From the cell containing the given text, extract its center point as [x, y] coordinate. 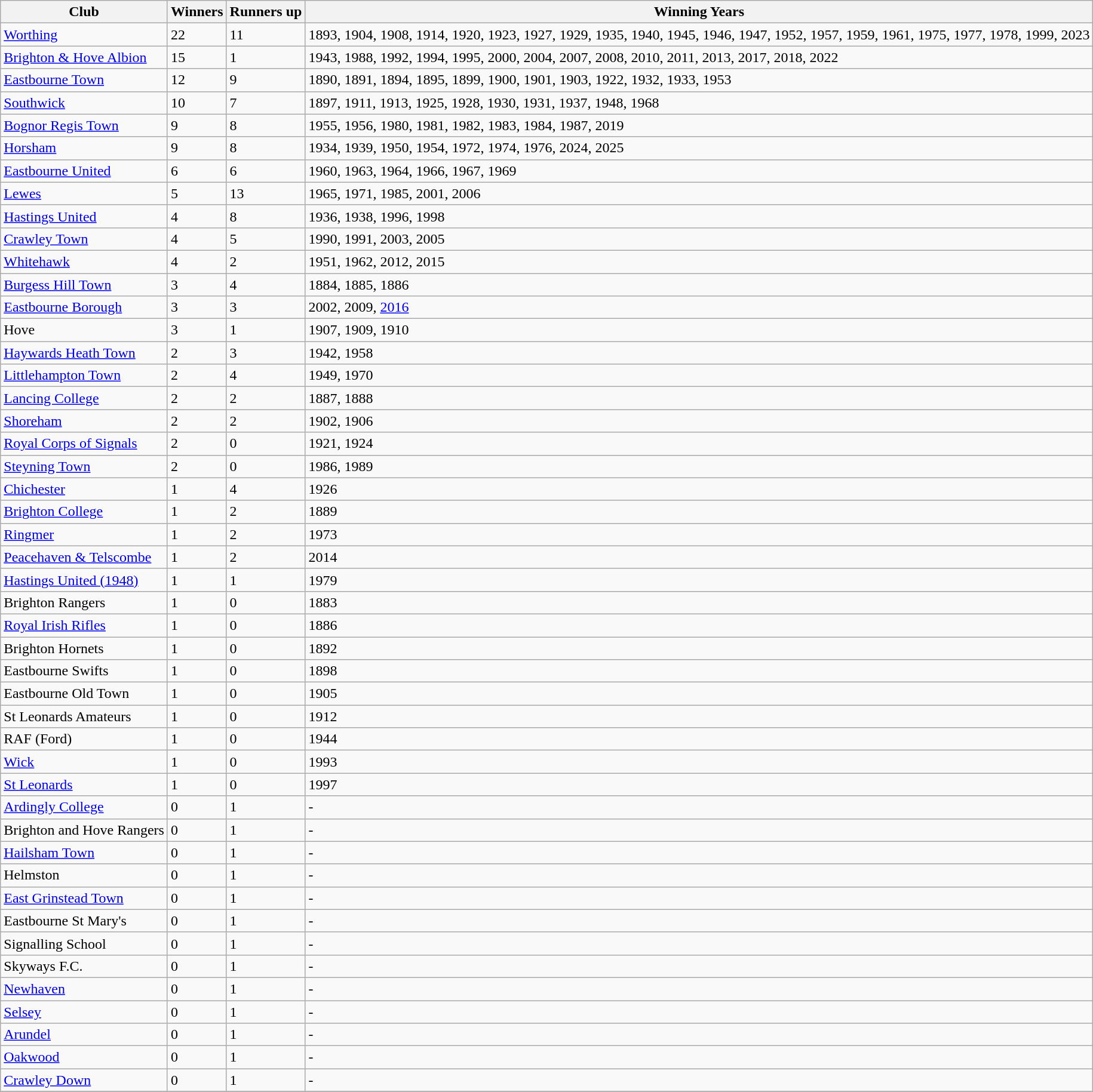
Oakwood [84, 1057]
Brighton & Hove Albion [84, 57]
Burgess Hill Town [84, 285]
1883 [699, 602]
1886 [699, 625]
1960, 1963, 1964, 1966, 1967, 1969 [699, 171]
Eastbourne Swifts [84, 671]
Eastbourne Old Town [84, 694]
Horsham [84, 148]
Brighton Hornets [84, 648]
1993 [699, 762]
1902, 1906 [699, 421]
15 [197, 57]
Skyways F.C. [84, 966]
Hastings United (1948) [84, 580]
Crawley Down [84, 1080]
Newhaven [84, 989]
Hailsham Town [84, 853]
7 [266, 103]
13 [266, 193]
Eastbourne Borough [84, 307]
Worthing [84, 35]
Selsey [84, 1012]
1979 [699, 580]
1889 [699, 512]
Club [84, 12]
Lancing College [84, 398]
Runners up [266, 12]
1936, 1938, 1996, 1998 [699, 216]
Eastbourne United [84, 171]
2014 [699, 557]
1943, 1988, 1992, 1994, 1995, 2000, 2004, 2007, 2008, 2010, 2011, 2013, 2017, 2018, 2022 [699, 57]
1890, 1891, 1894, 1895, 1899, 1900, 1901, 1903, 1922, 1932, 1933, 1953 [699, 80]
Brighton and Hove Rangers [84, 830]
Littlehampton Town [84, 376]
1907, 1909, 1910 [699, 330]
Brighton Rangers [84, 602]
Arundel [84, 1035]
1892 [699, 648]
1897, 1911, 1913, 1925, 1928, 1930, 1931, 1937, 1948, 1968 [699, 103]
1942, 1958 [699, 353]
Ardingly College [84, 807]
2002, 2009, 2016 [699, 307]
1905 [699, 694]
Winners [197, 12]
Royal Irish Rifles [84, 625]
11 [266, 35]
RAF (Ford) [84, 739]
Eastbourne Town [84, 80]
1912 [699, 716]
East Grinstead Town [84, 898]
Wick [84, 762]
1893, 1904, 1908, 1914, 1920, 1923, 1927, 1929, 1935, 1940, 1945, 1946, 1947, 1952, 1957, 1959, 1961, 1975, 1977, 1978, 1999, 2023 [699, 35]
1990, 1991, 2003, 2005 [699, 239]
Bognor Regis Town [84, 125]
Whitehawk [84, 262]
Crawley Town [84, 239]
12 [197, 80]
Haywards Heath Town [84, 353]
Lewes [84, 193]
1898 [699, 671]
Helmston [84, 875]
Shoreham [84, 421]
Chichester [84, 489]
1949, 1970 [699, 376]
1955, 1956, 1980, 1981, 1982, 1983, 1984, 1987, 2019 [699, 125]
Peacehaven & Telscombe [84, 557]
1884, 1885, 1886 [699, 285]
1934, 1939, 1950, 1954, 1972, 1974, 1976, 2024, 2025 [699, 148]
1973 [699, 534]
Ringmer [84, 534]
1944 [699, 739]
St Leonards [84, 785]
1887, 1888 [699, 398]
1997 [699, 785]
22 [197, 35]
10 [197, 103]
Brighton College [84, 512]
Winning Years [699, 12]
Hastings United [84, 216]
1951, 1962, 2012, 2015 [699, 262]
Hove [84, 330]
1921, 1924 [699, 444]
1965, 1971, 1985, 2001, 2006 [699, 193]
Signalling School [84, 943]
Steyning Town [84, 466]
Royal Corps of Signals [84, 444]
1926 [699, 489]
Eastbourne St Mary's [84, 921]
St Leonards Amateurs [84, 716]
Southwick [84, 103]
1986, 1989 [699, 466]
